Output the (x, y) coordinate of the center of the cell containing the given text.  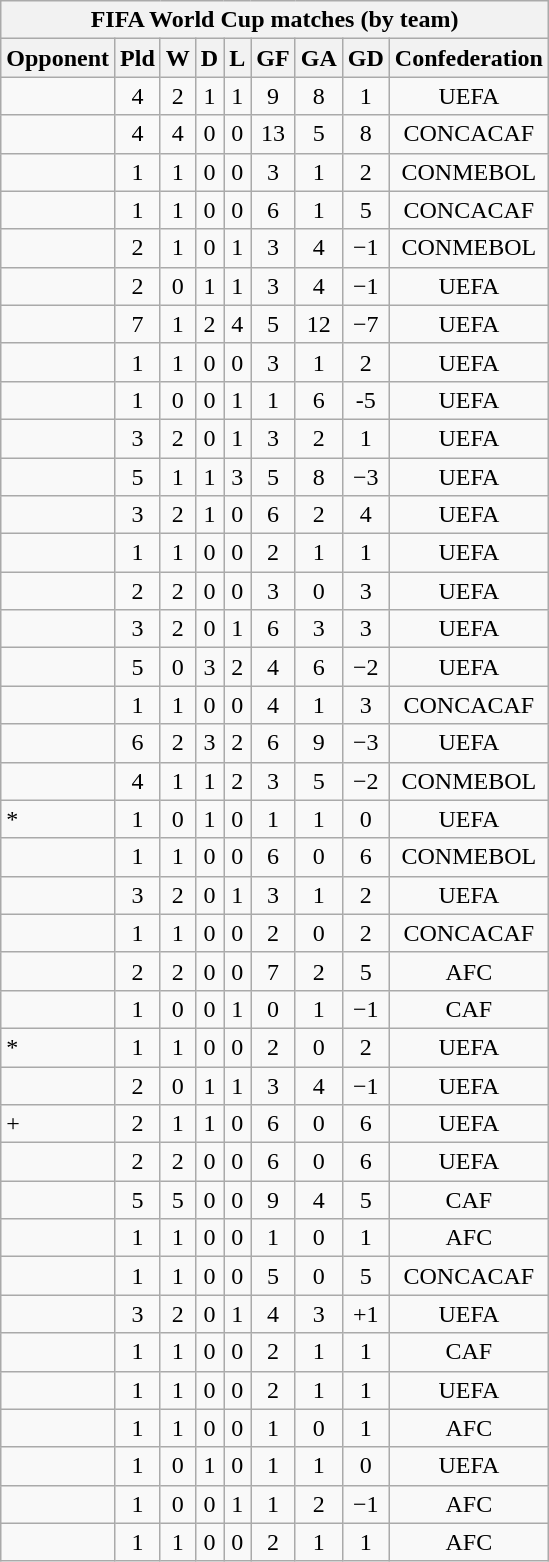
+ (58, 1124)
13 (273, 134)
D (209, 58)
+1 (366, 1314)
GA (318, 58)
FIFA World Cup matches (by team) (275, 20)
12 (318, 324)
Pld (138, 58)
-5 (366, 400)
GF (273, 58)
Opponent (58, 58)
Confederation (468, 58)
−7 (366, 324)
W (178, 58)
L (238, 58)
GD (366, 58)
